Return (X, Y) of the center of cell containing provided text 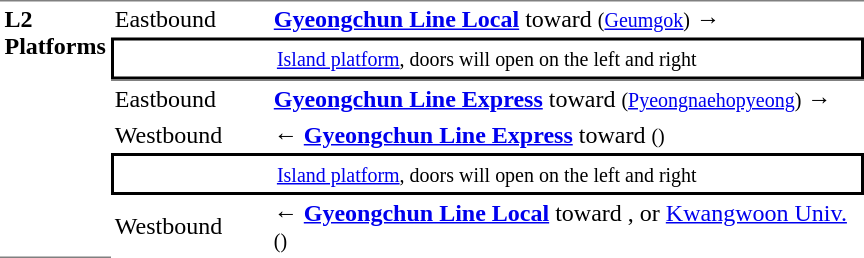
← Gyeongchun Line Local toward , or Kwangwoon Univ. () (566, 226)
L2Platforms (55, 129)
← Gyeongchun Line Express toward () (566, 135)
Gyeongchun Line Local toward (Geumgok) → (566, 19)
Gyeongchun Line Express toward (Pyeongnaehopyeong) → (566, 99)
